Pinpoint the cell where the given text exists, returning its (X, Y) midpoint coordinate. 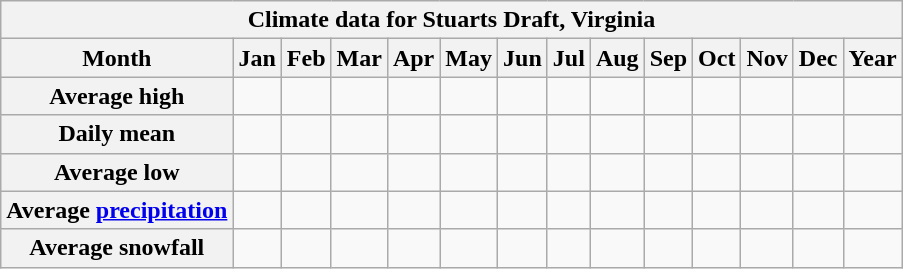
Daily mean (117, 134)
Average snowfall (117, 248)
Mar (359, 58)
Oct (717, 58)
Apr (413, 58)
Jun (523, 58)
Dec (818, 58)
Average high (117, 96)
Month (117, 58)
Year (872, 58)
Nov (767, 58)
Feb (306, 58)
Aug (617, 58)
Jul (568, 58)
Average precipitation (117, 210)
Average low (117, 172)
Sep (668, 58)
Jan (257, 58)
May (469, 58)
Climate data for Stuarts Draft, Virginia (452, 20)
